Capture the cell that displays the provided text and extract its (x, y) central coordinate. 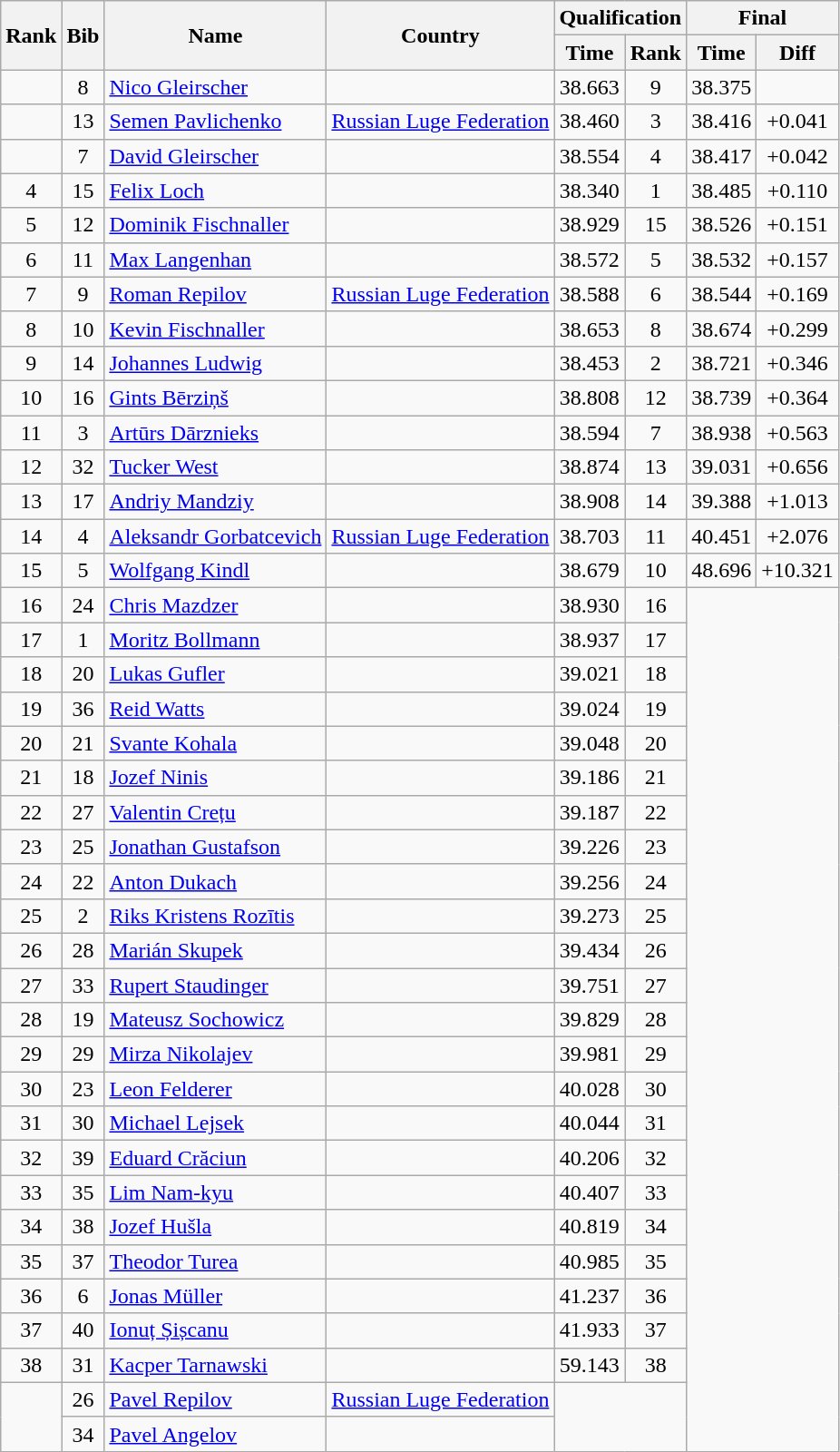
38.908 (590, 502)
38.554 (590, 156)
Johannes Ludwig (216, 363)
Valentin Crețu (216, 812)
40.028 (590, 1089)
Lukas Gufler (216, 674)
38.375 (722, 87)
38.485 (722, 191)
38.416 (722, 122)
38.417 (722, 156)
Pavel Repilov (216, 1399)
38.544 (722, 294)
+0.299 (798, 329)
Jonas Müller (216, 1296)
38.679 (590, 571)
40 (83, 1330)
Riks Kristens Rozītis (216, 916)
Qualification (620, 18)
38.460 (590, 122)
Country (441, 35)
39.981 (590, 1055)
+0.656 (798, 467)
+0.041 (798, 122)
38.937 (590, 640)
Final (763, 18)
59.143 (590, 1365)
Gints Bērziņš (216, 397)
40.206 (590, 1158)
Leon Felderer (216, 1089)
Dominik Fischnaller (216, 225)
39.048 (590, 743)
38.340 (590, 191)
39.186 (590, 778)
Roman Repilov (216, 294)
Svante Kohala (216, 743)
Aleksandr Gorbatcevich (216, 536)
Eduard Crăciun (216, 1158)
Name (216, 35)
+0.169 (798, 294)
40.451 (722, 536)
38.453 (590, 363)
+0.346 (798, 363)
40.985 (590, 1261)
39.256 (590, 881)
39.434 (590, 950)
48.696 (722, 571)
+2.076 (798, 536)
Ionuț Șișcanu (216, 1330)
Kacper Tarnawski (216, 1365)
39.024 (590, 709)
40.044 (590, 1123)
38.930 (590, 605)
39 (83, 1158)
Artūrs Dārznieks (216, 433)
+0.157 (798, 260)
David Gleirscher (216, 156)
Felix Loch (216, 191)
Max Langenhan (216, 260)
Nico Gleirscher (216, 87)
38.938 (722, 433)
Wolfgang Kindl (216, 571)
40.407 (590, 1192)
38.532 (722, 260)
Andriy Mandziy (216, 502)
38.588 (590, 294)
Lim Nam-kyu (216, 1192)
38.663 (590, 87)
38.572 (590, 260)
39.187 (590, 812)
38.526 (722, 225)
Jonathan Gustafson (216, 847)
38.808 (590, 397)
+1.013 (798, 502)
Reid Watts (216, 709)
39.273 (590, 916)
Marián Skupek (216, 950)
40.819 (590, 1227)
+0.563 (798, 433)
Anton Dukach (216, 881)
39.829 (590, 1020)
39.021 (590, 674)
38.874 (590, 467)
+0.364 (798, 397)
Rupert Staudinger (216, 985)
38.674 (722, 329)
Kevin Fischnaller (216, 329)
Semen Pavlichenko (216, 122)
Moritz Bollmann (216, 640)
Chris Mazdzer (216, 605)
38.929 (590, 225)
38.594 (590, 433)
Jozef Hušla (216, 1227)
39.031 (722, 467)
41.933 (590, 1330)
Michael Lejsek (216, 1123)
38.653 (590, 329)
41.237 (590, 1296)
38.739 (722, 397)
+10.321 (798, 571)
38.703 (590, 536)
39.226 (590, 847)
39.751 (590, 985)
Theodor Turea (216, 1261)
Pavel Angelov (216, 1434)
Bib (83, 35)
Mirza Nikolajev (216, 1055)
Jozef Ninis (216, 778)
39.388 (722, 502)
+0.110 (798, 191)
Tucker West (216, 467)
+0.042 (798, 156)
38.721 (722, 363)
+0.151 (798, 225)
Mateusz Sochowicz (216, 1020)
Diff (798, 53)
